Identify which cell holds the provided text, then report its [x, y] central coordinate. 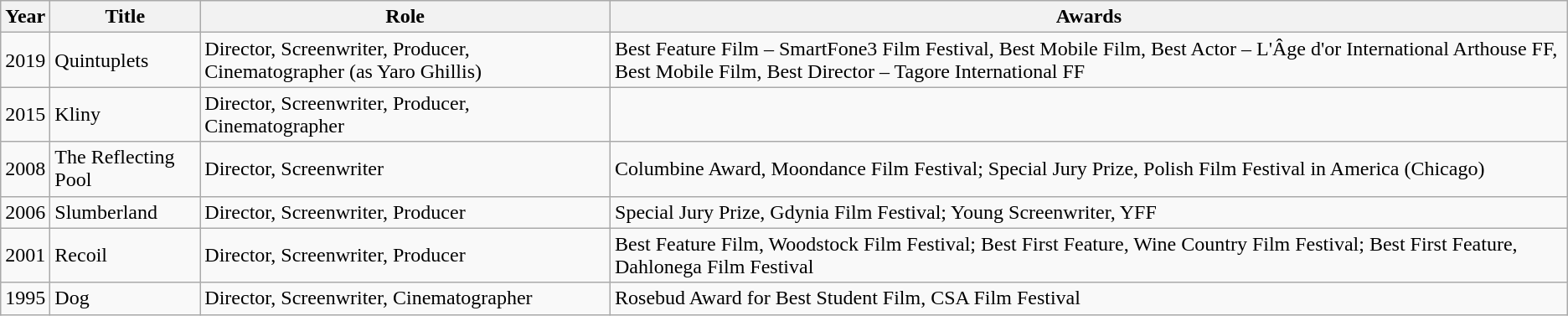
Dog [126, 298]
Special Jury Prize, Gdynia Film Festival; Young Screenwriter, YFF [1089, 212]
Awards [1089, 17]
Best Feature Film, Woodstock Film Festival; Best First Feature, Wine Country Film Festival; Best First Feature, Dahlonega Film Festival [1089, 255]
Recoil [126, 255]
2008 [25, 169]
Quintuplets [126, 60]
Columbine Award, Moondance Film Festival; Special Jury Prize, Polish Film Festival in America (Chicago) [1089, 169]
Director, Screenwriter [405, 169]
Kliny [126, 114]
Year [25, 17]
Slumberland [126, 212]
Role [405, 17]
Director, Screenwriter, Producer, Cinematographer [405, 114]
The Reflecting Pool [126, 169]
Director, Screenwriter, Cinematographer [405, 298]
Rosebud Award for Best Student Film, CSA Film Festival [1089, 298]
Title [126, 17]
2001 [25, 255]
2019 [25, 60]
2015 [25, 114]
2006 [25, 212]
1995 [25, 298]
Director, Screenwriter, Producer, Cinematographer (as Yaro Ghillis) [405, 60]
